For the text-containing cell, return its midpoint in (X, Y) coordinate format. 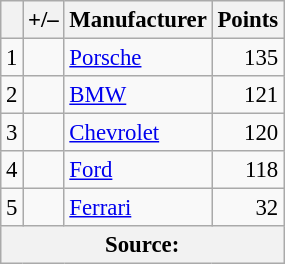
+/– (44, 20)
Chevrolet (138, 133)
BMW (138, 95)
Porsche (138, 58)
121 (248, 95)
Points (248, 20)
3 (12, 133)
1 (12, 58)
Manufacturer (138, 20)
32 (248, 208)
2 (12, 95)
Ferrari (138, 208)
118 (248, 170)
135 (248, 58)
Ford (138, 170)
4 (12, 170)
Source: (142, 245)
120 (248, 133)
5 (12, 208)
